From the cell containing the given text, extract its center point as (x, y) coordinate. 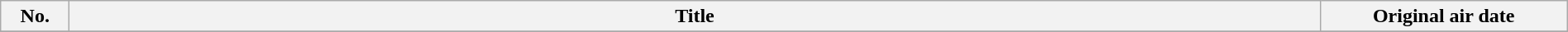
No. (35, 16)
Title (695, 16)
Original air date (1444, 16)
